Locate the cell with the specified text and output its [x, y] center coordinate. 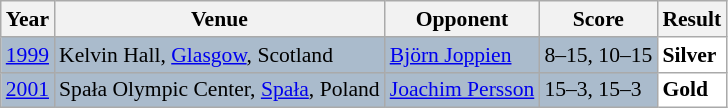
Joachim Persson [462, 90]
2001 [28, 90]
Year [28, 19]
15–3, 15–3 [598, 90]
Björn Joppien [462, 55]
Result [692, 19]
8–15, 10–15 [598, 55]
Spała Olympic Center, Spała, Poland [220, 90]
Venue [220, 19]
Silver [692, 55]
Opponent [462, 19]
1999 [28, 55]
Kelvin Hall, Glasgow, Scotland [220, 55]
Score [598, 19]
Gold [692, 90]
